Output the [X, Y] coordinate of the center of the cell containing the given text.  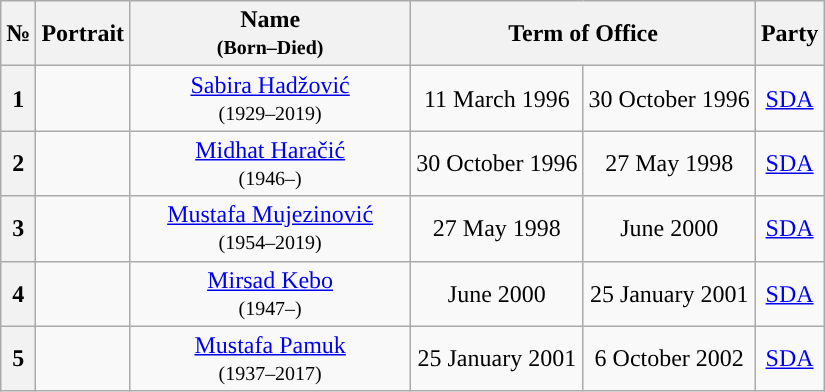
5 [18, 358]
Name(Born–Died) [270, 34]
11 March 1996 [497, 98]
2 [18, 164]
Party [789, 34]
Midhat Haračić(1946–) [270, 164]
3 [18, 228]
1 [18, 98]
Mustafa Mujezinović(1954–2019) [270, 228]
Mustafa Pamuk(1937–2017) [270, 358]
Portrait [83, 34]
Term of Office [584, 34]
4 [18, 294]
Mirsad Kebo(1947–) [270, 294]
Sabira Hadžović(1929–2019) [270, 98]
№ [18, 34]
6 October 2002 [669, 358]
